Scan for the cell matching the given text and deliver its (X, Y) coordinate at center. 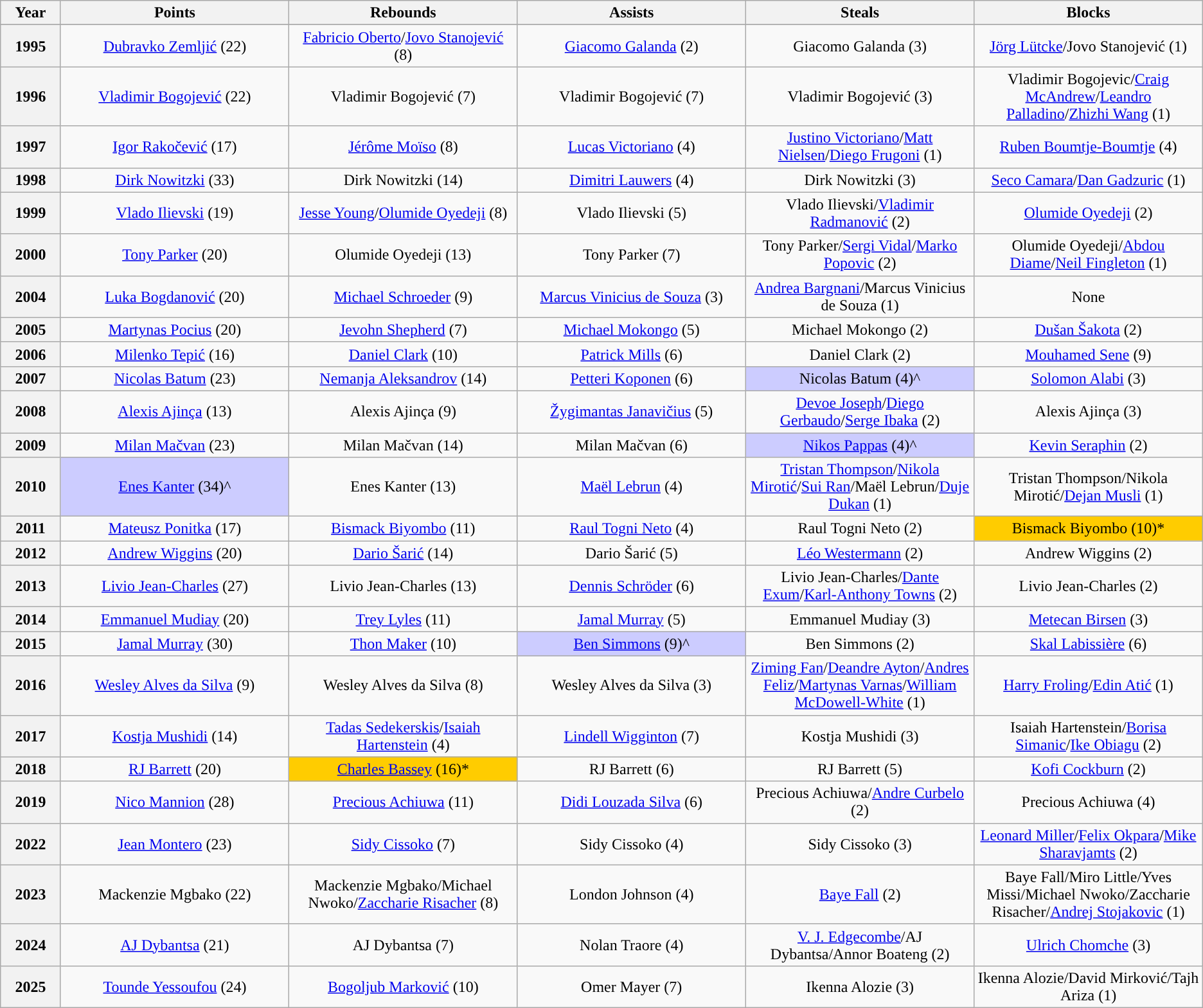
Jean Montero (23) (175, 844)
Alexis Ajinça (13) (175, 411)
Luka Bogdanović (20) (175, 297)
Žygimantas Janavičius (5) (631, 411)
Dario Šarić (14) (404, 553)
AJ Dybantsa (7) (404, 944)
2014 (31, 619)
Giacomo Galanda (2) (631, 46)
Vladimir Bogojević (22) (175, 96)
Dimitri Lauwers (4) (631, 180)
Tounde Yessoufou (24) (175, 987)
Livio Jean-Charles (2) (1089, 586)
2004 (31, 297)
Steals (860, 13)
Trey Lyles (11) (404, 619)
2019 (31, 802)
Tony Parker (7) (631, 254)
Lindell Wigginton (7) (631, 736)
1996 (31, 96)
Tony Parker/Sergi Vidal/Marko Popovic (2) (860, 254)
Olumide Oyedeji (13) (404, 254)
Milan Mačvan (6) (631, 445)
2017 (31, 736)
2009 (31, 445)
Nicolas Batum (4)^ (860, 378)
Points (175, 13)
Assists (631, 13)
Fabricio Oberto/Jovo Stanojević (8) (404, 46)
Bismack Biyombo (11) (404, 529)
Emmanuel Mudiay (20) (175, 619)
Ikenna Alozie/David Mirković/Tajh Ariza (1) (1089, 987)
2006 (31, 354)
Vladimir Bogojevic/Craig McAndrew/Leandro Palladino/Zhizhi Wang (1) (1089, 96)
Daniel Clark (2) (860, 354)
1999 (31, 213)
Kevin Seraphin (2) (1089, 445)
Andrew Wiggins (20) (175, 553)
Dario Šarić (5) (631, 553)
Justino Victoriano/Matt Nielsen/Diego Frugoni (1) (860, 146)
Igor Rakočević (17) (175, 146)
Raul Togni Neto (2) (860, 529)
Maël Lebrun (4) (631, 487)
Jamal Murray (5) (631, 619)
Tadas Sedekerskis/Isaiah Hartenstein (4) (404, 736)
Baye Fall/Miro Little/Yves Missi/Michael Nwoko/Zaccharie Risacher/Andrej Stojakovic (1) (1089, 894)
2011 (31, 529)
Ben Simmons (9)^ (631, 644)
Mateusz Ponitka (17) (175, 529)
Vlado Ilievski/Vladimir Radmanović (2) (860, 213)
RJ Barrett (5) (860, 769)
Jesse Young/Olumide Oyedeji (8) (404, 213)
Michael Mokongo (5) (631, 330)
Léo Westermann (2) (860, 553)
Rebounds (404, 13)
Omer Mayer (7) (631, 987)
2013 (31, 586)
Kofi Cockburn (2) (1089, 769)
Mackenzie Mgbako (22) (175, 894)
Mouhamed Sene (9) (1089, 354)
Bismack Biyombo (10)* (1089, 529)
Milan Mačvan (14) (404, 445)
Enes Kanter (13) (404, 487)
Leonard Miller/Felix Okpara/Mike Sharavjamts (2) (1089, 844)
Andrea Bargnani/Marcus Vinicius de Souza (1) (860, 297)
Seco Camara/Dan Gadzuric (1) (1089, 180)
Dennis Schröder (6) (631, 586)
Michael Schroeder (9) (404, 297)
Ulrich Chomche (3) (1089, 944)
Tony Parker (20) (175, 254)
Raul Togni Neto (4) (631, 529)
Thon Maker (10) (404, 644)
None (1089, 297)
Baye Fall (2) (860, 894)
Solomon Alabi (3) (1089, 378)
Wesley Alves da Silva (9) (175, 685)
2008 (31, 411)
2007 (31, 378)
Jevohn Shepherd (7) (404, 330)
Sidy Cissoko (4) (631, 844)
V. J. Edgecombe/AJ Dybantsa/Annor Boateng (2) (860, 944)
Alexis Ajinça (3) (1089, 411)
1997 (31, 146)
RJ Barrett (6) (631, 769)
Milenko Tepić (16) (175, 354)
Nemanja Aleksandrov (14) (404, 378)
2023 (31, 894)
Tristan Thompson/Nikola Mirotić/Sui Ran/Maël Lebrun/Duje Dukan (1) (860, 487)
Petteri Koponen (6) (631, 378)
Dirk Nowitzki (3) (860, 180)
Dirk Nowitzki (33) (175, 180)
Kostja Mushidi (14) (175, 736)
Sidy Cissoko (7) (404, 844)
Wesley Alves da Silva (3) (631, 685)
Charles Bassey (16)* (404, 769)
Olumide Oyedeji/Abdou Diame/Neil Fingleton (1) (1089, 254)
Andrew Wiggins (2) (1089, 553)
Olumide Oyedeji (2) (1089, 213)
Dirk Nowitzki (14) (404, 180)
Skal Labissière (6) (1089, 644)
Vlado Ilievski (19) (175, 213)
Metecan Birsen (3) (1089, 619)
Nikos Pappas (4)^ (860, 445)
Bogoljub Marković (10) (404, 987)
Isaiah Hartenstein/Borisa Simanic/Ike Obiagu (2) (1089, 736)
Wesley Alves da Silva (8) (404, 685)
Kostja Mushidi (3) (860, 736)
2025 (31, 987)
Jörg Lütcke/Jovo Stanojević (1) (1089, 46)
Dubravko Zemljić (22) (175, 46)
Nicolas Batum (23) (175, 378)
1995 (31, 46)
Enes Kanter (34)^ (175, 487)
2018 (31, 769)
Martynas Pocius (20) (175, 330)
Patrick Mills (6) (631, 354)
2000 (31, 254)
2022 (31, 844)
Alexis Ajinça (9) (404, 411)
1998 (31, 180)
Dušan Šakota (2) (1089, 330)
2016 (31, 685)
Giacomo Galanda (3) (860, 46)
Didi Louzada Silva (6) (631, 802)
Blocks (1089, 13)
Jérôme Moïso (8) (404, 146)
Nolan Traore (4) (631, 944)
Tristan Thompson/Nikola Mirotić/Dejan Musli (1) (1089, 487)
London Johnson (4) (631, 894)
Ruben Boumtje-Boumtje (4) (1089, 146)
Sidy Cissoko (3) (860, 844)
Ikenna Alozie (3) (860, 987)
Marcus Vinicius de Souza (3) (631, 297)
Year (31, 13)
Vladimir Bogojević (3) (860, 96)
Harry Froling/Edin Atić (1) (1089, 685)
2024 (31, 944)
Milan Mačvan (23) (175, 445)
Emmanuel Mudiay (3) (860, 619)
2010 (31, 487)
RJ Barrett (20) (175, 769)
Livio Jean-Charles/Dante Exum/Karl-Anthony Towns (2) (860, 586)
Lucas Victoriano (4) (631, 146)
Livio Jean-Charles (27) (175, 586)
Devoe Joseph/Diego Gerbaudo/Serge Ibaka (2) (860, 411)
Precious Achiuwa (4) (1089, 802)
Ziming Fan/Deandre Ayton/Andres Feliz/Martynas Varnas/William McDowell-White (1) (860, 685)
Daniel Clark (10) (404, 354)
Nico Mannion (28) (175, 802)
2005 (31, 330)
2015 (31, 644)
Livio Jean-Charles (13) (404, 586)
Jamal Murray (30) (175, 644)
Ben Simmons (2) (860, 644)
Precious Achiuwa (11) (404, 802)
2012 (31, 553)
Vlado Ilievski (5) (631, 213)
Michael Mokongo (2) (860, 330)
Precious Achiuwa/Andre Curbelo (2) (860, 802)
Mackenzie Mgbako/Michael Nwoko/Zaccharie Risacher (8) (404, 894)
AJ Dybantsa (21) (175, 944)
